Return the (X, Y) coordinate for the center point of the cell that contains the specified text.  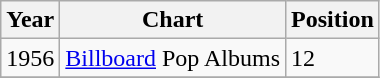
Billboard Pop Albums (173, 58)
Chart (173, 20)
12 (333, 58)
Year (30, 20)
Position (333, 20)
1956 (30, 58)
